Scan for the cell matching the given text and deliver its (X, Y) coordinate at center. 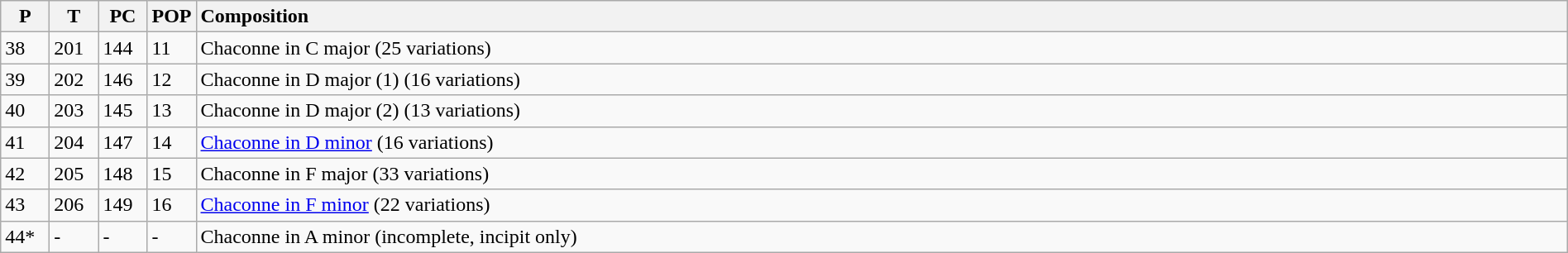
40 (25, 111)
147 (122, 142)
Chaconne in D major (2) (13 variations) (882, 111)
13 (172, 111)
14 (172, 142)
Chaconne in F major (33 variations) (882, 174)
Composition (882, 17)
202 (74, 79)
Chaconne in A minor (incomplete, incipit only) (882, 236)
Chaconne in C major (25 variations) (882, 48)
16 (172, 205)
146 (122, 79)
38 (25, 48)
POP (172, 17)
205 (74, 174)
145 (122, 111)
T (74, 17)
Chaconne in D minor (16 variations) (882, 142)
144 (122, 48)
12 (172, 79)
11 (172, 48)
204 (74, 142)
PC (122, 17)
Chaconne in F minor (22 variations) (882, 205)
43 (25, 205)
206 (74, 205)
15 (172, 174)
Chaconne in D major (1) (16 variations) (882, 79)
44* (25, 236)
42 (25, 174)
148 (122, 174)
149 (122, 205)
P (25, 17)
39 (25, 79)
201 (74, 48)
41 (25, 142)
203 (74, 111)
